Determine the (X, Y) coordinate at the center of the cell enclosing the given text.  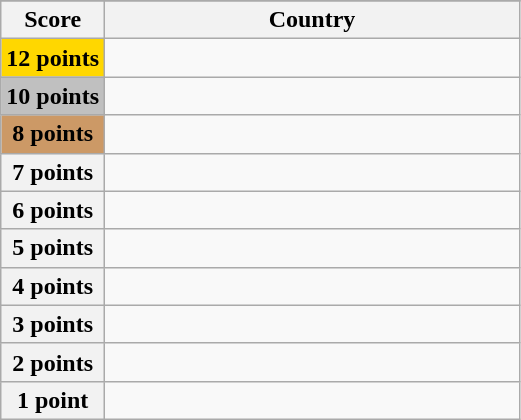
1 point (53, 400)
10 points (53, 96)
Country (312, 20)
Score (53, 20)
8 points (53, 134)
6 points (53, 210)
3 points (53, 324)
5 points (53, 248)
12 points (53, 58)
4 points (53, 286)
7 points (53, 172)
2 points (53, 362)
